Determine the (x, y) coordinate at the center of the cell enclosing the given text.  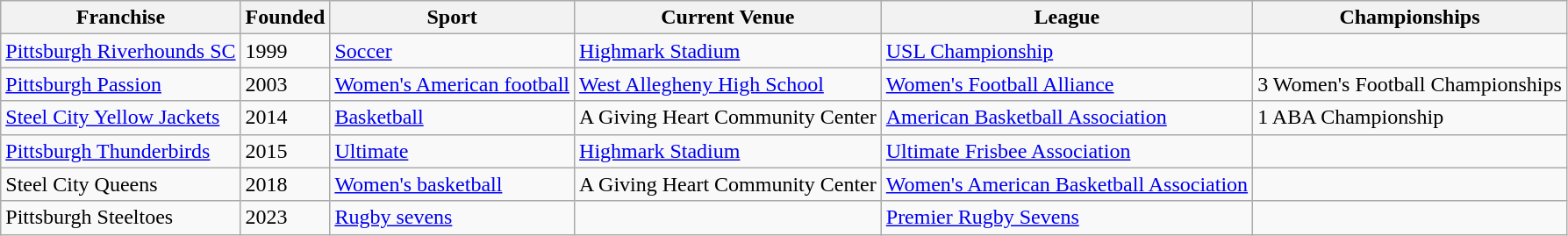
Pittsburgh Passion (121, 84)
2018 (285, 184)
2015 (285, 151)
Women's American football (453, 84)
Pittsburgh Steeltoes (121, 218)
Steel City Queens (121, 184)
West Allegheny High School (728, 84)
League (1067, 18)
1 ABA Championship (1410, 118)
Basketball (453, 118)
2003 (285, 84)
Rugby sevens (453, 218)
2014 (285, 118)
2023 (285, 218)
American Basketball Association (1067, 118)
Women's Football Alliance (1067, 84)
1999 (285, 51)
Soccer (453, 51)
Women's American Basketball Association (1067, 184)
Franchise (121, 18)
USL Championship (1067, 51)
Pittsburgh Thunderbirds (121, 151)
Ultimate Frisbee Association (1067, 151)
Women's basketball (453, 184)
Sport (453, 18)
3 Women's Football Championships (1410, 84)
Steel City Yellow Jackets (121, 118)
Pittsburgh Riverhounds SC (121, 51)
Current Venue (728, 18)
Founded (285, 18)
Ultimate (453, 151)
Championships (1410, 18)
Premier Rugby Sevens (1067, 218)
